Return [X, Y] of the center of cell containing provided text 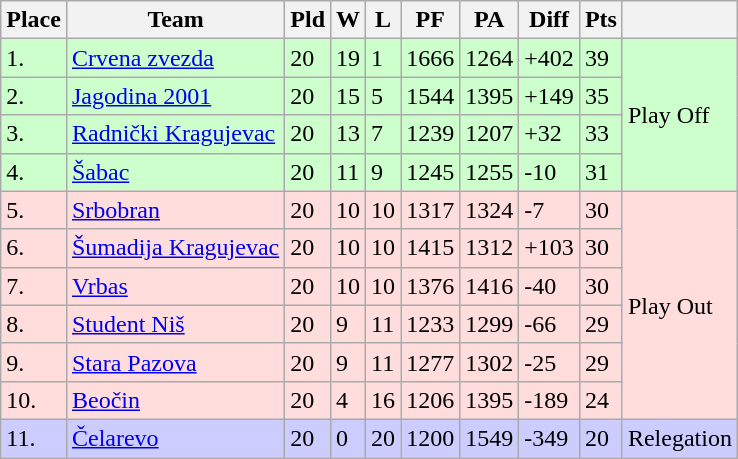
10. [34, 400]
-10 [550, 172]
Crvena zvezda [175, 58]
Vrbas [175, 286]
4. [34, 172]
Student Niš [175, 324]
1277 [430, 362]
33 [600, 134]
1376 [430, 286]
1200 [430, 438]
Pts [600, 20]
8. [34, 324]
7 [384, 134]
-40 [550, 286]
Jagodina 2001 [175, 96]
1302 [490, 362]
L [384, 20]
1264 [490, 58]
1207 [490, 134]
1416 [490, 286]
Play Off [680, 115]
Place [34, 20]
1233 [430, 324]
19 [348, 58]
PA [490, 20]
1299 [490, 324]
Diff [550, 20]
5. [34, 210]
11. [34, 438]
39 [600, 58]
1324 [490, 210]
Play Out [680, 305]
1317 [430, 210]
Radnički Kragujevac [175, 134]
4 [348, 400]
+32 [550, 134]
Šabac [175, 172]
Čelarevo [175, 438]
16 [384, 400]
24 [600, 400]
0 [348, 438]
+402 [550, 58]
1312 [490, 248]
-66 [550, 324]
1666 [430, 58]
Beočin [175, 400]
7. [34, 286]
2. [34, 96]
+149 [550, 96]
+103 [550, 248]
1239 [430, 134]
Relegation [680, 438]
9. [34, 362]
5 [384, 96]
35 [600, 96]
1549 [490, 438]
-189 [550, 400]
-25 [550, 362]
Team [175, 20]
1255 [490, 172]
Stara Pazova [175, 362]
13 [348, 134]
-7 [550, 210]
1415 [430, 248]
3. [34, 134]
1. [34, 58]
1245 [430, 172]
-349 [550, 438]
31 [600, 172]
Pld [308, 20]
Srbobran [175, 210]
6. [34, 248]
PF [430, 20]
1544 [430, 96]
1206 [430, 400]
W [348, 20]
1 [384, 58]
Šumadija Kragujevac [175, 248]
15 [348, 96]
